Pinpoint the cell where the given text exists, returning its [X, Y] midpoint coordinate. 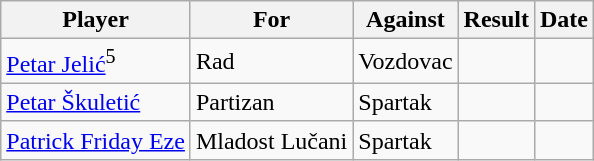
Petar Škuletić [96, 102]
Result [496, 20]
For [271, 20]
Petar Jelić5 [96, 62]
Rad [271, 62]
Vozdovac [406, 62]
Date [564, 20]
Partizan [271, 102]
Against [406, 20]
Player [96, 20]
Patrick Friday Eze [96, 140]
Mladost Lučani [271, 140]
